Detect which cell encompasses the target text, then output its (x, y) center coordinate. 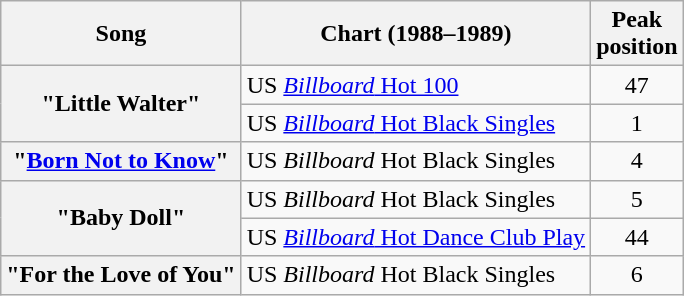
4 (637, 161)
US Billboard Hot Dance Club Play (416, 237)
"Baby Doll" (121, 218)
5 (637, 199)
Peakposition (637, 34)
"Born Not to Know" (121, 161)
Chart (1988–1989) (416, 34)
1 (637, 123)
44 (637, 237)
"Little Walter" (121, 104)
Song (121, 34)
"For the Love of You" (121, 275)
US Billboard Hot 100 (416, 85)
47 (637, 85)
6 (637, 275)
